Extract the [X, Y] coordinate from the center of the cell holding the provided text.  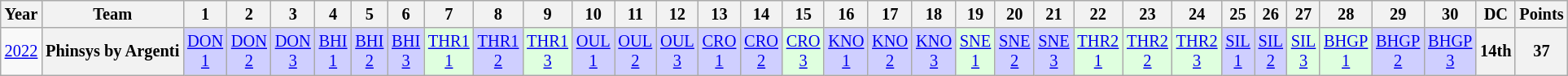
DON1 [205, 51]
27 [1303, 14]
2 [249, 14]
CRO3 [804, 51]
OUL2 [635, 51]
23 [1148, 14]
4 [334, 14]
BHI2 [370, 51]
KNO2 [890, 51]
18 [934, 14]
DON3 [293, 51]
SNE1 [975, 51]
11 [635, 14]
Team [112, 14]
13 [720, 14]
29 [1398, 14]
24 [1197, 14]
BHI1 [334, 51]
KNO1 [846, 51]
Phinsys by Argenti [112, 51]
5 [370, 14]
15 [804, 14]
DON2 [249, 51]
25 [1237, 14]
CRO2 [761, 51]
30 [1450, 14]
17 [890, 14]
6 [405, 14]
26 [1271, 14]
BHGP1 [1346, 51]
2022 [21, 51]
SNE2 [1014, 51]
BHGP2 [1398, 51]
Year [21, 14]
BHGP3 [1450, 51]
28 [1346, 14]
16 [846, 14]
THR21 [1097, 51]
OUL1 [593, 51]
3 [293, 14]
Points [1541, 14]
22 [1097, 14]
37 [1541, 51]
20 [1014, 14]
8 [498, 14]
7 [449, 14]
DC [1496, 14]
19 [975, 14]
1 [205, 14]
CRO1 [720, 51]
9 [547, 14]
21 [1053, 14]
THR12 [498, 51]
SIL3 [1303, 51]
KNO3 [934, 51]
12 [677, 14]
14 [761, 14]
10 [593, 14]
SIL2 [1271, 51]
14th [1496, 51]
OUL3 [677, 51]
THR11 [449, 51]
BHI3 [405, 51]
THR22 [1148, 51]
SNE3 [1053, 51]
SIL1 [1237, 51]
THR23 [1197, 51]
THR13 [547, 51]
